Detect which cell encompasses the target text, then output its (x, y) center coordinate. 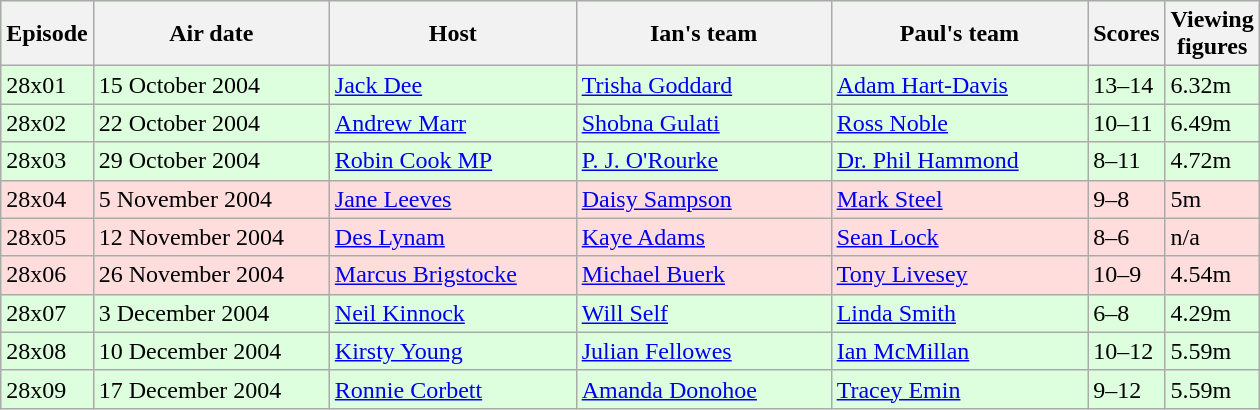
8–11 (1126, 161)
10–11 (1126, 123)
12 November 2004 (211, 237)
Scores (1126, 34)
4.72m (1212, 161)
Shobna Gulati (704, 123)
28x02 (47, 123)
Tracey Emin (960, 389)
17 December 2004 (211, 389)
22 October 2004 (211, 123)
Air date (211, 34)
9–12 (1126, 389)
Kaye Adams (704, 237)
28x09 (47, 389)
Host (452, 34)
Ross Noble (960, 123)
Michael Buerk (704, 275)
Trisha Goddard (704, 85)
13–14 (1126, 85)
Julian Fellowes (704, 351)
5 November 2004 (211, 199)
n/a (1212, 237)
Paul's team (960, 34)
Mark Steel (960, 199)
P. J. O'Rourke (704, 161)
28x08 (47, 351)
Ian's team (704, 34)
Episode (47, 34)
4.29m (1212, 313)
28x05 (47, 237)
Ronnie Corbett (452, 389)
Jack Dee (452, 85)
3 December 2004 (211, 313)
10 December 2004 (211, 351)
9–8 (1126, 199)
4.54m (1212, 275)
Sean Lock (960, 237)
Des Lynam (452, 237)
26 November 2004 (211, 275)
Neil Kinnock (452, 313)
Will Self (704, 313)
29 October 2004 (211, 161)
6.49m (1212, 123)
6–8 (1126, 313)
Amanda Donohoe (704, 389)
Kirsty Young (452, 351)
28x06 (47, 275)
28x01 (47, 85)
Dr. Phil Hammond (960, 161)
Marcus Brigstocke (452, 275)
Daisy Sampson (704, 199)
5m (1212, 199)
28x04 (47, 199)
28x07 (47, 313)
28x03 (47, 161)
10–9 (1126, 275)
Ian McMillan (960, 351)
15 October 2004 (211, 85)
Jane Leeves (452, 199)
8–6 (1126, 237)
Robin Cook MP (452, 161)
Tony Livesey (960, 275)
6.32m (1212, 85)
Linda Smith (960, 313)
Viewing figures (1212, 34)
10–12 (1126, 351)
Adam Hart-Davis (960, 85)
Andrew Marr (452, 123)
